Find where the given text appears and provide that cell's center as [X, Y] coordinate. 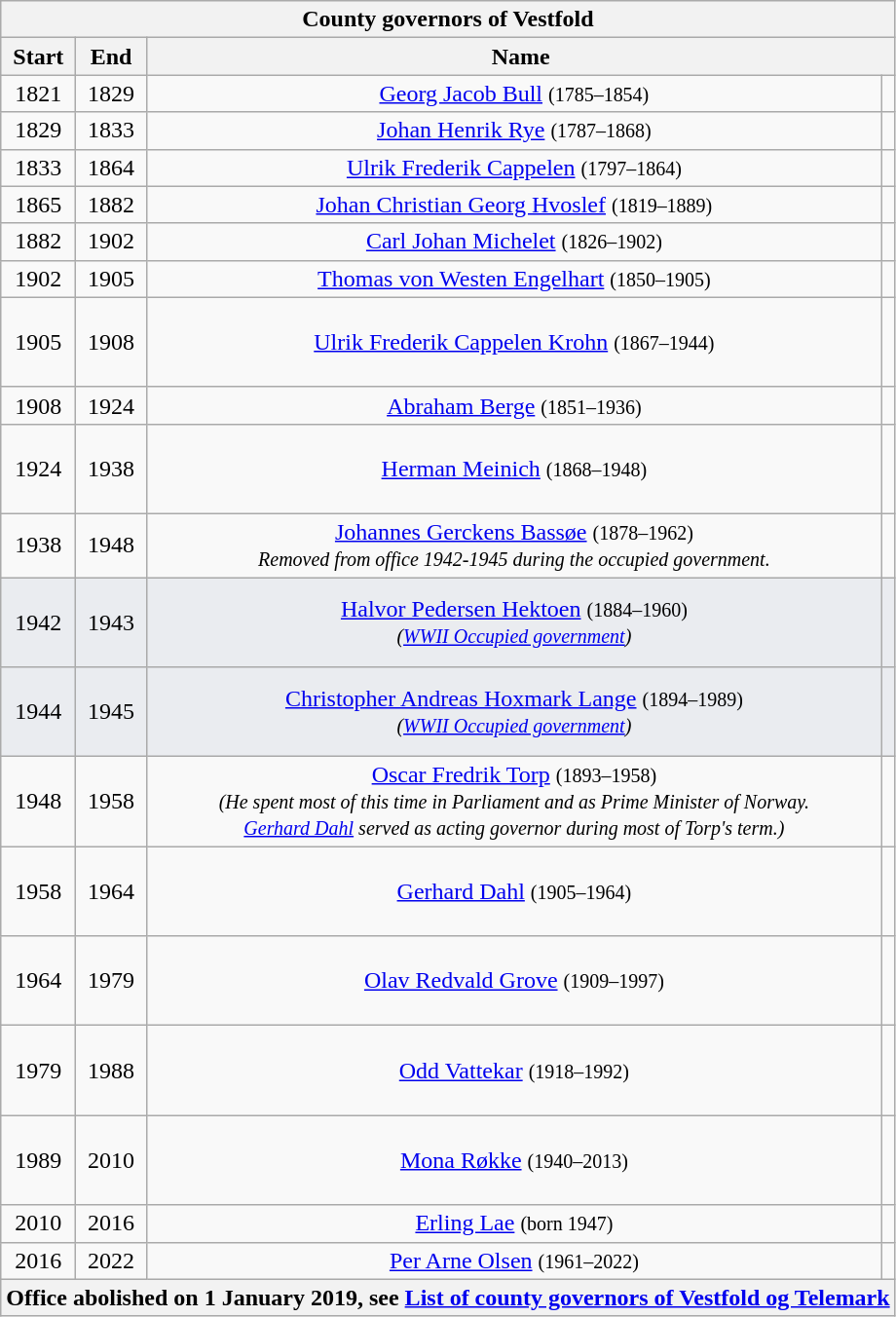
1945 [111, 712]
Gerhard Dahl (1905–1964) [514, 891]
Herman Meinich (1868–1948) [514, 469]
Erling Lae (born 1947) [514, 1223]
1989 [39, 1160]
1865 [39, 205]
1943 [111, 621]
Odd Vattekar (1918–1992) [514, 1071]
End [111, 56]
1988 [111, 1071]
1864 [111, 168]
1944 [39, 712]
Office abolished on 1 January 2019, see List of county governors of Vestfold og Telemark [448, 1298]
Halvor Pedersen Hektoen (1884–1960)(WWII Occupied government) [514, 621]
Johannes Gerckens Bassøe (1878–1962)Removed from office 1942-1945 during the occupied government. [514, 546]
Thomas von Westen Engelhart (1850–1905) [514, 279]
Johan Henrik Rye (1787–1868) [514, 131]
Ulrik Frederik Cappelen Krohn (1867–1944) [514, 342]
Abraham Berge (1851–1936) [514, 405]
Mona Røkke (1940–2013) [514, 1160]
Carl Johan Michelet (1826–1902) [514, 242]
Per Arne Olsen (1961–2022) [514, 1261]
Christopher Andreas Hoxmark Lange (1894–1989)(WWII Occupied government) [514, 712]
1821 [39, 94]
County governors of Vestfold [448, 19]
Name [520, 56]
Ulrik Frederik Cappelen (1797–1864) [514, 168]
1942 [39, 621]
Olav Redvald Grove (1909–1997) [514, 981]
Start [39, 56]
2022 [111, 1261]
Johan Christian Georg Hvoslef (1819–1889) [514, 205]
Georg Jacob Bull (1785–1854) [514, 94]
